From the cell containing the given text, extract its center point as [x, y] coordinate. 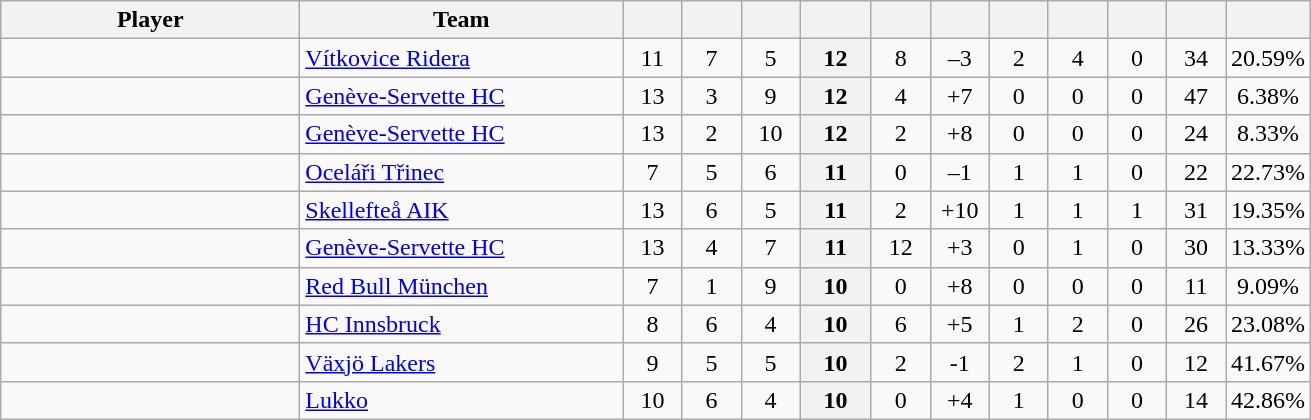
8.33% [1268, 134]
HC Innsbruck [462, 324]
47 [1196, 96]
+10 [960, 210]
31 [1196, 210]
+7 [960, 96]
Team [462, 20]
19.35% [1268, 210]
41.67% [1268, 362]
6.38% [1268, 96]
23.08% [1268, 324]
9.09% [1268, 286]
24 [1196, 134]
Oceláři Třinec [462, 172]
34 [1196, 58]
20.59% [1268, 58]
Player [150, 20]
14 [1196, 400]
–1 [960, 172]
+3 [960, 248]
+5 [960, 324]
-1 [960, 362]
13.33% [1268, 248]
42.86% [1268, 400]
Lukko [462, 400]
Skellefteå AIK [462, 210]
–3 [960, 58]
+4 [960, 400]
30 [1196, 248]
22.73% [1268, 172]
22 [1196, 172]
3 [712, 96]
26 [1196, 324]
Vítkovice Ridera [462, 58]
Red Bull München [462, 286]
Växjö Lakers [462, 362]
